Search for the cell housing the specified text and yield its (x, y) center coordinate. 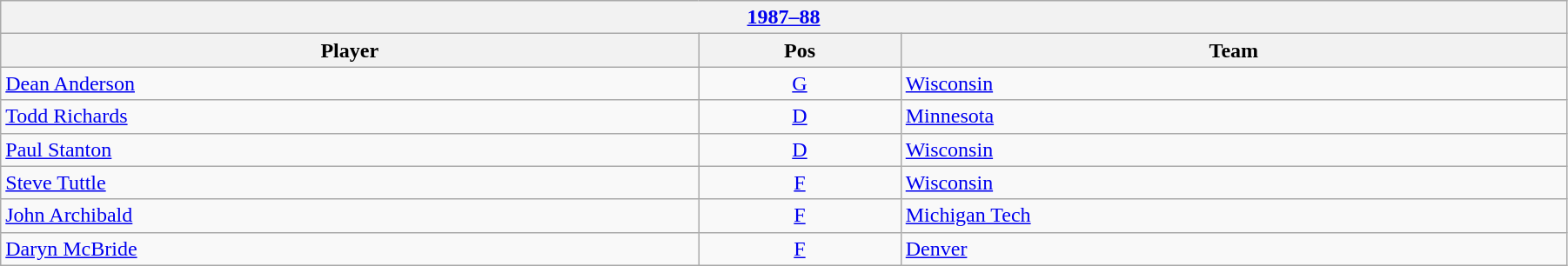
John Archibald (350, 216)
Denver (1234, 249)
Team (1234, 50)
Steve Tuttle (350, 183)
Paul Stanton (350, 150)
Pos (800, 50)
Daryn McBride (350, 249)
Todd Richards (350, 116)
1987–88 (784, 17)
Minnesota (1234, 116)
G (800, 83)
Michigan Tech (1234, 216)
Dean Anderson (350, 83)
Player (350, 50)
